Return (X, Y) of the center of cell containing provided text 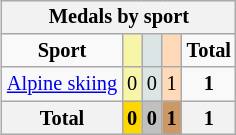
Medals by sport (119, 17)
Alpine skiing (62, 84)
Sport (62, 51)
